Return [x, y] of the center of cell containing provided text 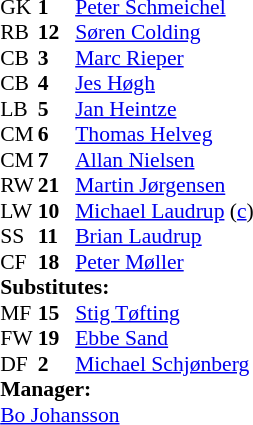
15 [57, 313]
2 [57, 364]
MF [19, 313]
SS [19, 237]
FW [19, 339]
7 [57, 160]
12 [57, 33]
LB [19, 109]
11 [57, 237]
RW [19, 185]
21 [57, 185]
19 [57, 339]
3 [57, 58]
4 [57, 83]
CF [19, 262]
DF [19, 364]
LW [19, 211]
RB [19, 33]
18 [57, 262]
6 [57, 135]
10 [57, 211]
5 [57, 109]
